Return the [x, y] coordinate for the center point of the cell that contains the specified text.  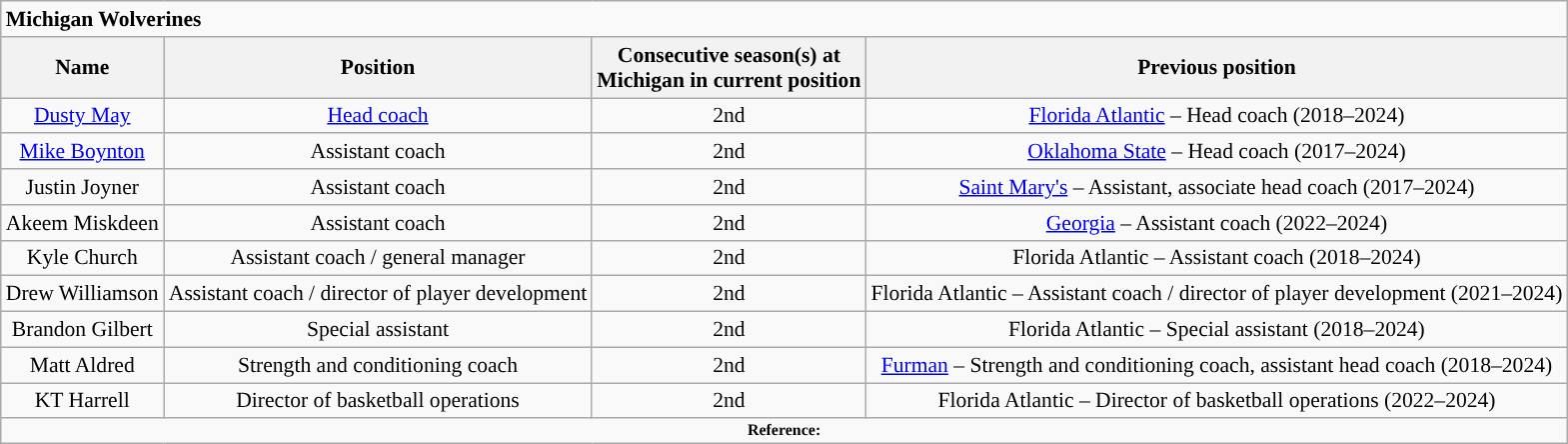
Florida Atlantic – Head coach (2018–2024) [1216, 116]
Florida Atlantic – Assistant coach (2018–2024) [1216, 258]
Drew Williamson [82, 294]
Brandon Gilbert [82, 330]
Reference: [784, 431]
Florida Atlantic – Special assistant (2018–2024) [1216, 330]
Special assistant [378, 330]
Previous position [1216, 68]
Mike Boynton [82, 152]
Consecutive season(s) atMichigan in current position [729, 68]
Assistant coach / director of player development [378, 294]
Position [378, 68]
Akeem Miskdeen [82, 223]
Florida Atlantic – Director of basketball operations (2022–2024) [1216, 401]
Justin Joyner [82, 187]
Saint Mary's – Assistant, associate head coach (2017–2024) [1216, 187]
Oklahoma State – Head coach (2017–2024) [1216, 152]
Michigan Wolverines [784, 19]
Dusty May [82, 116]
Head coach [378, 116]
Director of basketball operations [378, 401]
Georgia – Assistant coach (2022–2024) [1216, 223]
KT Harrell [82, 401]
Name [82, 68]
Matt Aldred [82, 365]
Florida Atlantic – Assistant coach / director of player development (2021–2024) [1216, 294]
Kyle Church [82, 258]
Furman – Strength and conditioning coach, assistant head coach (2018–2024) [1216, 365]
Strength and conditioning coach [378, 365]
Assistant coach / general manager [378, 258]
